For the text-containing cell, return its midpoint in (x, y) coordinate format. 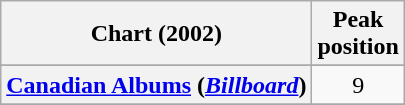
9 (358, 85)
Chart (2002) (156, 34)
Canadian Albums (Billboard) (156, 85)
Peakposition (358, 34)
